Return (x, y) of the center of cell containing provided text 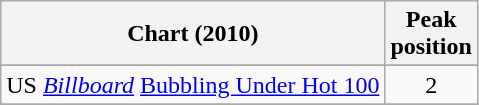
US Billboard Bubbling Under Hot 100 (193, 85)
2 (431, 85)
Chart (2010) (193, 34)
Peakposition (431, 34)
